Detect which cell encompasses the target text, then output its (X, Y) center coordinate. 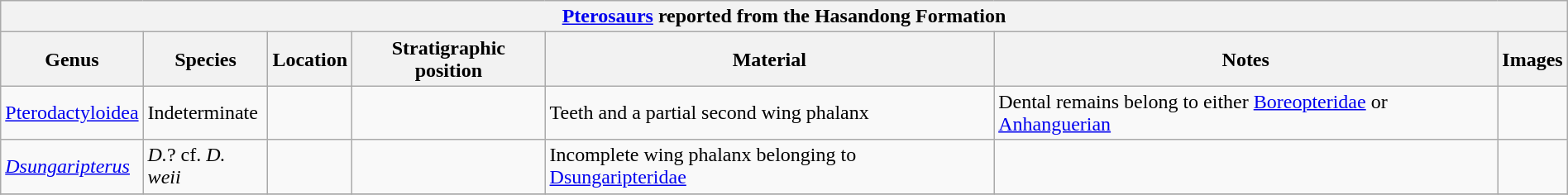
Dsungaripterus (72, 167)
Pterodactyloidea (72, 112)
Teeth and a partial second wing phalanx (769, 112)
Images (1532, 59)
Pterosaurs reported from the Hasandong Formation (784, 17)
Species (205, 59)
Location (310, 59)
Dental remains belong to either Boreopteridae or Anhanguerian (1245, 112)
D.? cf. D. weii (205, 167)
Incomplete wing phalanx belonging to Dsungaripteridae (769, 167)
Notes (1245, 59)
Genus (72, 59)
Indeterminate (205, 112)
Stratigraphic position (448, 59)
Material (769, 59)
